Provide the [X, Y] coordinate of the cell's center where the given text is located.  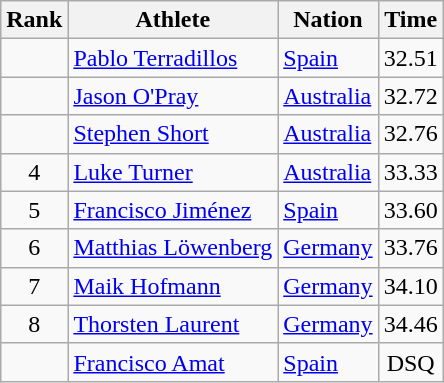
33.76 [410, 248]
4 [34, 172]
32.72 [410, 96]
32.51 [410, 58]
Pablo Terradillos [173, 58]
6 [34, 248]
32.76 [410, 134]
Athlete [173, 20]
Francisco Jiménez [173, 210]
34.46 [410, 324]
DSQ [410, 362]
34.10 [410, 286]
Rank [34, 20]
33.60 [410, 210]
Matthias Löwenberg [173, 248]
Nation [328, 20]
Maik Hofmann [173, 286]
5 [34, 210]
Francisco Amat [173, 362]
33.33 [410, 172]
Time [410, 20]
Jason O'Pray [173, 96]
8 [34, 324]
Stephen Short [173, 134]
Luke Turner [173, 172]
Thorsten Laurent [173, 324]
7 [34, 286]
